From the cell containing the given text, extract its center point as (x, y) coordinate. 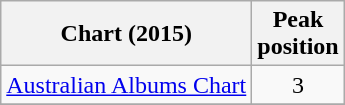
Chart (2015) (126, 34)
Peakposition (298, 34)
3 (298, 85)
Australian Albums Chart (126, 85)
